From the cell containing the given text, extract its center point as (X, Y) coordinate. 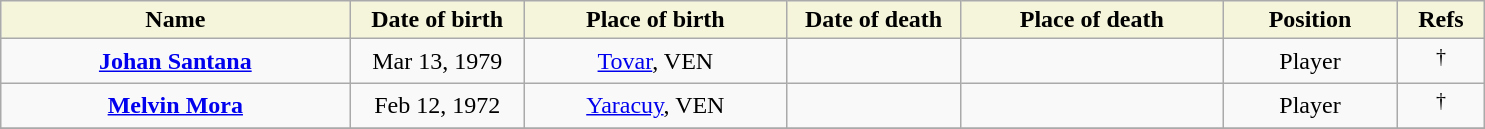
Date of death (874, 20)
Position (1310, 20)
Mar 13, 1979 (438, 62)
Place of birth (655, 20)
Date of birth (438, 20)
Melvin Mora (176, 106)
Yaracuy, VEN (655, 106)
Refs (1440, 20)
Place of death (1092, 20)
Johan Santana (176, 62)
Feb 12, 1972 (438, 106)
Tovar, VEN (655, 62)
Name (176, 20)
